From the cell containing the given text, extract its center point as [X, Y] coordinate. 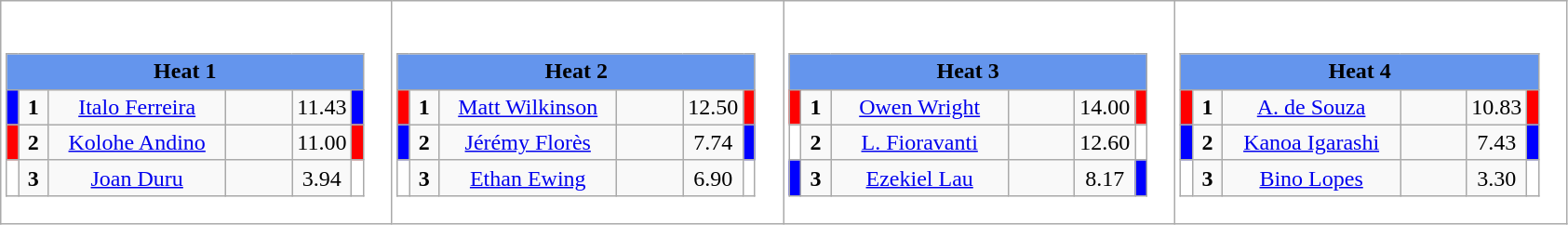
Kolohe Andino [138, 142]
7.74 [713, 142]
8.17 [1106, 178]
A. de Souza [1312, 107]
Heat 1 1 Italo Ferreira 11.43 2 Kolohe Andino 11.00 3 Joan Duru 3.94 [196, 112]
Bino Lopes [1312, 178]
Heat 3 [968, 72]
Italo Ferreira [138, 107]
11.00 [322, 142]
3.30 [1496, 178]
3.94 [322, 178]
12.50 [713, 107]
Matt Wilkinson [529, 107]
14.00 [1106, 107]
Owen Wright [919, 107]
10.83 [1496, 107]
Ethan Ewing [529, 178]
Heat 2 [576, 72]
L. Fioravanti [919, 142]
11.43 [322, 107]
Heat 4 [1360, 72]
Heat 4 1 A. de Souza 10.83 2 Kanoa Igarashi 7.43 3 Bino Lopes 3.30 [1372, 112]
Kanoa Igarashi [1312, 142]
Joan Duru [138, 178]
7.43 [1496, 142]
Heat 2 1 Matt Wilkinson 12.50 2 Jérémy Florès 7.74 3 Ethan Ewing 6.90 [588, 112]
Heat 1 [184, 72]
6.90 [713, 178]
Heat 3 1 Owen Wright 14.00 2 L. Fioravanti 12.60 3 Ezekiel Lau 8.17 [979, 112]
Ezekiel Lau [919, 178]
Jérémy Florès [529, 142]
12.60 [1106, 142]
